Detect which cell encompasses the target text, then output its [X, Y] center coordinate. 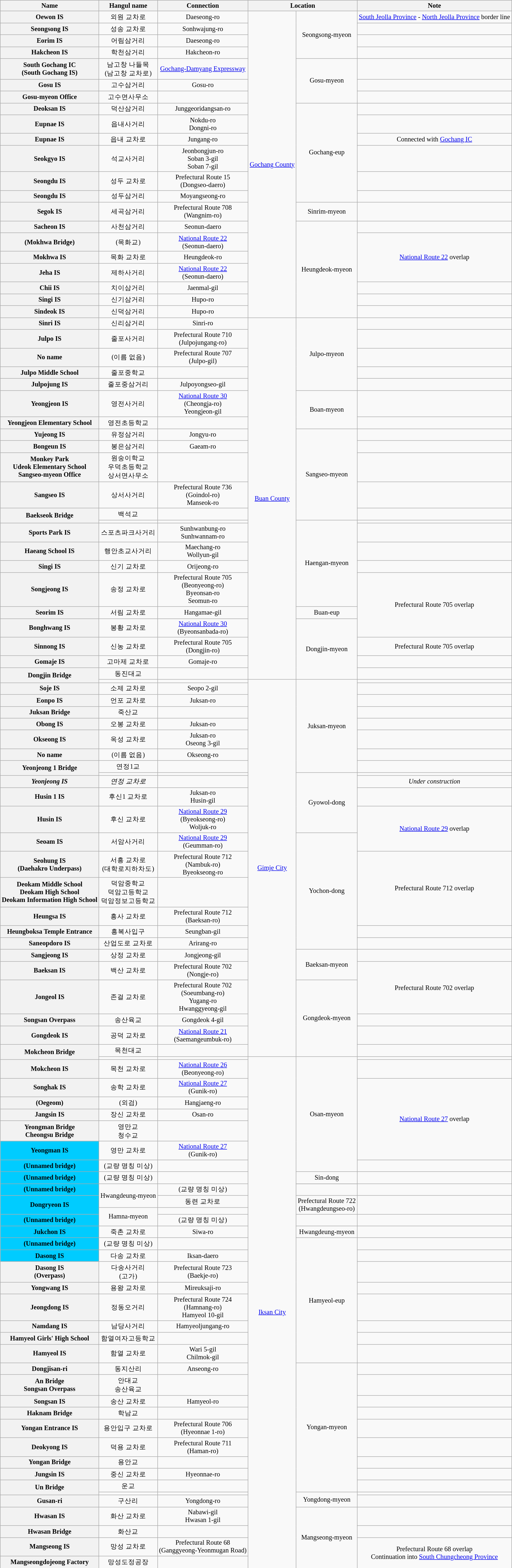
Sunhwanbung-roSunhwannam-ro [203, 532]
(목화교) [128, 242]
Yongdong-ro [203, 1501]
Gusan-ri [50, 1501]
Jungang-ro [203, 139]
Gimje City [272, 868]
Eorim IS [50, 41]
Yeonjeong IS [50, 781]
동련 교차로 [203, 1201]
Iksan-daero [203, 1256]
Hakcheon IS [50, 52]
Connected with Gochang IC [434, 139]
영전사거리 [128, 404]
Prefectural Route 707 (Julpo-gil) [203, 357]
줄포사거리 [128, 339]
Prefectural Route 705 (Dongjin-ro) [203, 646]
Jongeol IS [50, 997]
Gyowol-dong [327, 802]
Wari 5-gilChilmok-gil [203, 1353]
Dasong IS(Overpass) [50, 1272]
송학 교차로 [128, 1087]
Seorim IS [50, 612]
Gochang County [272, 164]
읍내 교차로 [128, 139]
Okseong IS [50, 740]
Seongsong-myeon [327, 35]
후신1 교차로 [128, 797]
남고창 나들목(남고창 교차로) [128, 69]
장신 교차로 [128, 1115]
신덕삼거리 [128, 311]
Gosu-myeon Office [50, 97]
Dongryeon IS [50, 1205]
Yeongman BridgeCheongsu Bridge [50, 1131]
Husin IS [50, 819]
Sacheon IS [50, 227]
흥복사입구 [128, 931]
Chii IS [50, 288]
Jukchon IS [50, 1232]
사천삼거리 [128, 227]
목천 교차로 [128, 1069]
Dongjisan-ri [50, 1369]
Sindeok IS [50, 311]
Mokcheon Bridge [50, 1052]
Seoam IS [50, 842]
Hangamae-gil [203, 612]
죽촌 교차로 [128, 1232]
Prefectural Route 706 (Hyeonnae 1-ro) [203, 1428]
Connection [203, 6]
Seungban-gil [203, 931]
Prefectural Route 712 overlap [434, 888]
National Route 29(Geumman-ro) [203, 842]
존걸 교차로 [128, 997]
상서사거리 [128, 495]
Gomaje IS [50, 662]
National Route 29 overlap [434, 828]
동지산리 [128, 1369]
Haengan-myeon [327, 563]
송정 교차로 [128, 589]
Prefectural Route 702 overlap [434, 988]
Prefectural Route 736 (Goindol-ro)Manseok-ro [203, 495]
Sangjeong IS [50, 955]
Obong IS [50, 724]
National Route 26(Beonyeong-ro) [203, 1069]
Mangseongdojeong Factory [50, 1562]
Baeksan IS [50, 971]
National Route 21(Saemangeumbuk-ro) [203, 1035]
동진대교 [128, 674]
Mokcheon IS [50, 1069]
후신 교차로 [128, 819]
An BridgeSongsan Overpass [50, 1385]
Jeongdong IS [50, 1307]
(Oegeom) [50, 1103]
Mangseong-myeon [327, 1537]
옥성 교차로 [128, 740]
Yochon-dong [327, 891]
Nabawi-gilHwasan 1-gil [203, 1516]
Sangseo-myeon [327, 474]
Sinrim-myeon [327, 212]
읍내사거리 [128, 124]
Gosu-myeon [327, 81]
Juksan-myeon [327, 726]
Seohung IS(Daehakro Underpass) [50, 864]
Juksan Bridge [50, 712]
Prefectural Route 68 overlapContinuation into South Chungcheong Province [434, 1552]
줄포중삼거리 [128, 384]
신기삼거리 [128, 300]
Segok IS [50, 212]
Sinri-ro [203, 324]
Maechang-roWollyun-gil [203, 551]
Mokhwa IS [50, 257]
Sin-dong [327, 1177]
Seokgyo IS [50, 159]
봉은삼거리 [128, 447]
석교사거리 [128, 159]
Prefectural Route 15 (Dongseo-daero) [203, 181]
Okseong-ro [203, 755]
Gomaje-ro [203, 662]
성송 교차로 [128, 29]
Bongeun IS [50, 447]
Under construction [434, 781]
Heungdeok-myeon [327, 269]
흥사 교차로 [128, 916]
Osan-myeon [327, 1114]
Namdang IS [50, 1326]
Jongjeong-gil [203, 955]
화산 교차로 [128, 1516]
Julpo Middle School [50, 373]
성두 교차로 [128, 181]
Yujeong IS [50, 434]
Saneopdoro IS [50, 943]
죽산교 [128, 712]
Yeongman IS [50, 1151]
Moyangseong-ro [203, 196]
화산교 [128, 1531]
Hamyeol-ro [203, 1401]
Julpo IS [50, 339]
제하사거리 [128, 272]
South Gochang IC(South Gochang IS) [50, 69]
Songsan IS [50, 1401]
연정1교 [128, 766]
Hamyeoljungang-ro [203, 1326]
Orijeong-ro [203, 566]
Gongdeok IS [50, 1035]
Yongan Entrance IS [50, 1428]
정동오거리 [128, 1307]
서림 교차로 [128, 612]
Gochang-Damyang Expressway [203, 69]
Un Bridge [50, 1487]
Name [50, 6]
National Route 27 overlap [434, 1119]
Iksan City [272, 1312]
Husin 1 IS [50, 797]
오봉 교차로 [128, 724]
Gosu-ro [203, 85]
Dongjin-myeon [327, 649]
Seongsong IS [50, 29]
Jeha IS [50, 272]
고수삼거리 [128, 85]
Note [434, 6]
영만 교차로 [128, 1151]
고마제 교차로 [128, 662]
Hamyeol-eup [327, 1300]
Prefectural Route 712 (Nambuk-ro)Byeokseong-ro [203, 864]
Baeksan-myeon [327, 964]
Gochang-eup [327, 153]
Bonghwang IS [50, 628]
Heungsa IS [50, 916]
Deokam Middle SchoolDeokam High SchoolDeokam Information High School [50, 892]
Jangsin IS [50, 1115]
용안입구 교차로 [128, 1428]
Arirang-ro [203, 943]
Nokdu-roDongni-ro [203, 124]
National Route 30(Cheongja-ro)Yeongjeon-gil [203, 404]
소제 교차로 [128, 689]
National Route 22 overlap [434, 257]
Prefectural Route 724 (Hamnang-ro)Hamyeol 10-gil [203, 1307]
Prefectural Route 702 (Nongje-ro) [203, 971]
Deoksan IS [50, 109]
Juksan-roHusin-gil [203, 797]
용왕 교차로 [128, 1288]
학천삼거리 [128, 52]
봉황 교차로 [128, 628]
Yeonjeong 1 Bridge [50, 768]
줄포중학교 [128, 373]
학남교 [128, 1413]
Julpo-myeon [327, 354]
망성도정공장 [128, 1562]
Hwasan IS [50, 1516]
덕암중학교덕암고등학교덕암정보고등학교 [128, 892]
서흥 교차로(대학로지하차도) [128, 864]
서암사거리 [128, 842]
Heungdeok-ro [203, 257]
South Jeolla Province - North Jeolla Province border line [434, 17]
Siwa-ro [203, 1232]
유정삼거리 [128, 434]
Gongdeok 4-gil [203, 1020]
Yeongjeon IS [50, 404]
Hangul name [128, 6]
상정 교차로 [128, 955]
영만교청수교 [128, 1131]
공덕 교차로 [128, 1035]
Mangseong IS [50, 1547]
Buan-eup [327, 612]
Songjeong IS [50, 589]
Eonpo IS [50, 700]
신리삼거리 [128, 324]
덕용 교차로 [128, 1447]
Prefectural Route 722 (Hwangdeungseo-ro) [327, 1205]
Hamna-myeon [128, 1217]
Hamyeol IS [50, 1353]
Prefectural Route 723 (Baekje-ro) [203, 1272]
Dasong IS [50, 1256]
Buan County [272, 498]
신농 교차로 [128, 646]
Julpojung IS [50, 384]
Jaenmal-gil [203, 288]
Dongjin Bridge [50, 675]
구산리 [128, 1501]
Prefectural Route 712 (Baeksan-ro) [203, 916]
Jungsin IS [50, 1474]
Hyeonnae-ro [203, 1474]
백석교 [128, 514]
Hamyeol Girls' High School [50, 1338]
산업도로 교차로 [128, 943]
Juksan-roOseong 3-gil [203, 740]
Location [302, 6]
Yongwang IS [50, 1288]
Gaeam-ro [203, 447]
중신 교차로 [128, 1474]
Prefectural Route 68 (Ganggyeong-Yeonmugan Road) [203, 1547]
언포 교차로 [128, 700]
Boan-myeon [327, 409]
Junggeoridangsan-ro [203, 109]
Prefectural Route 708(Wangnim-ro) [203, 212]
Yongdong-myeon [327, 1499]
Sangseo IS [50, 495]
다송사거리(고가) [128, 1272]
치이삼거리 [128, 288]
Baekseok Bridge [50, 516]
Prefectural Route 705 (Beonyeong-ro)Byeonsan-roSeomun-ro [203, 589]
Seonun-daero [203, 227]
Hakcheon-ro [203, 52]
Julpoyongseo-gil [203, 384]
Gongdeok-myeon [327, 1018]
스포츠파크사거리 [128, 532]
운교 [128, 1486]
망성 교차로 [128, 1547]
Oewon IS [50, 17]
용안교 [128, 1462]
National Route 29(Byeokseong-ro)Woljuk-ro [203, 819]
(외검) [128, 1103]
행안초교사거리 [128, 551]
연정 교차로 [128, 781]
Yongan Bridge [50, 1462]
Anseong-ro [203, 1369]
Heungboksa Temple Entrance [50, 931]
세곡삼거리 [128, 212]
Seopo 2-gil [203, 689]
성두삼거리 [128, 196]
덕산삼거리 [128, 109]
Yeongjeon Elementary School [50, 423]
Hwasan Bridge [50, 1531]
(Mokhwa Bridge) [50, 242]
Sonhwajung-ro [203, 29]
Prefectural Route 711 (Haman-ro) [203, 1447]
외원 교차로 [128, 17]
고수면사무소 [128, 97]
원숭이학교우덕초등학교상서면사무소 [128, 467]
신기 교차로 [128, 566]
다송 교차로 [128, 1256]
어림삼거리 [128, 41]
영전초등학교 [128, 423]
Haeang School IS [50, 551]
백산 교차로 [128, 971]
Mireuksaji-ro [203, 1288]
Songhak IS [50, 1087]
Jongyu-ro [203, 434]
송산육교 [128, 1020]
Gosu IS [50, 85]
Sports Park IS [50, 532]
Haknam Bridge [50, 1413]
Osan-ro [203, 1115]
Yongan-myeon [327, 1427]
Deokyong IS [50, 1447]
Prefectural Route 702 (Soeumbang-ro)Yugang-roHwanggyeong-gil [203, 997]
Prefectural Route 710 (Julpojungang-ro) [203, 339]
목천대교 [128, 1051]
함열 교차로 [128, 1353]
목화 교차로 [128, 257]
Sinnong IS [50, 646]
송산 교차로 [128, 1401]
Songsan Overpass [50, 1020]
Sinri IS [50, 324]
Soje IS [50, 689]
Monkey ParkUdeok Elementary SchoolSangseo-myeon Office [50, 467]
안대교송산육교 [128, 1385]
National Route 30(Byeonsanbada-ro) [203, 628]
Hangjaeng-ro [203, 1103]
Jeonbongjun-roSoban 3-gilSoban 7-gil [203, 159]
남당사거리 [128, 1326]
함열여자고등학교 [128, 1338]
